Search for the cell housing the specified text and yield its (X, Y) center coordinate. 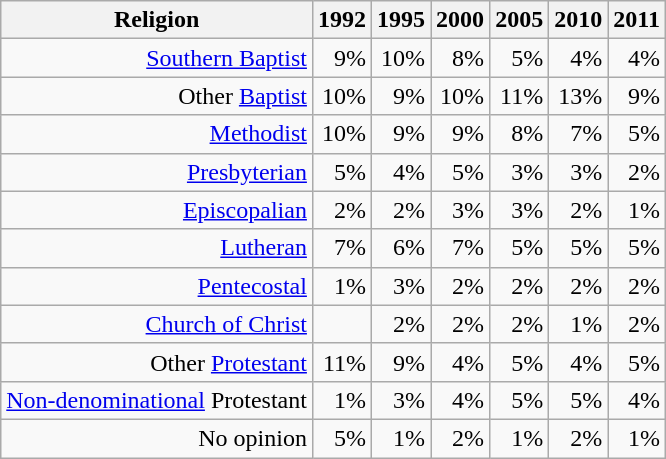
Other Protestant (157, 362)
Presbyterian (157, 172)
Pentecostal (157, 286)
Church of Christ (157, 324)
Episcopalian (157, 210)
2010 (578, 20)
2005 (520, 20)
1992 (342, 20)
Other Baptist (157, 96)
1995 (402, 20)
Non-denominational Protestant (157, 400)
No opinion (157, 438)
Methodist (157, 134)
Religion (157, 20)
6% (402, 248)
2000 (460, 20)
Southern Baptist (157, 58)
13% (578, 96)
2011 (637, 20)
Lutheran (157, 248)
